From the cell containing the given text, extract its center point as (X, Y) coordinate. 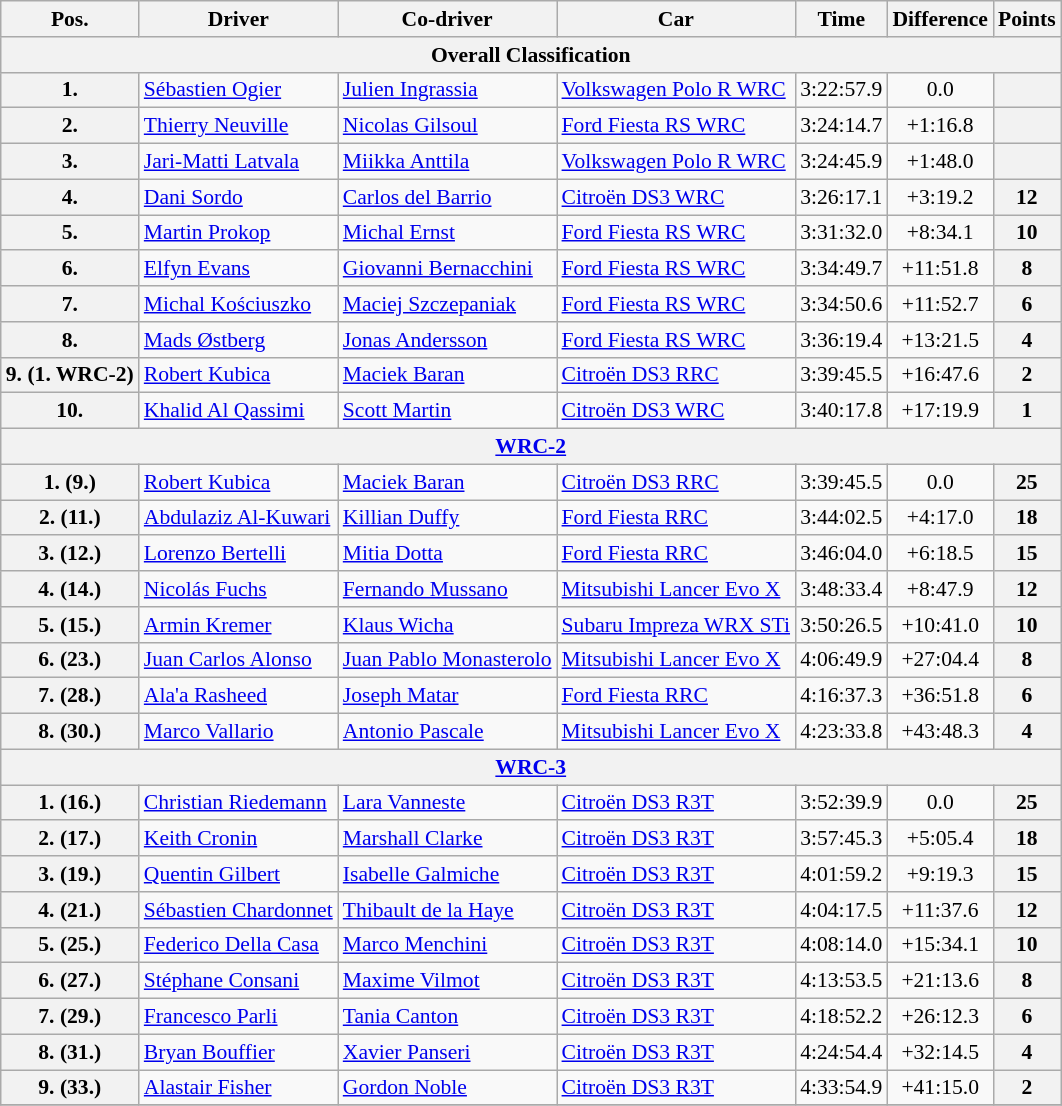
Miikka Anttila (448, 162)
3. (19.) (70, 874)
Giovanni Bernacchini (448, 269)
Carlos del Barrio (448, 197)
9. (1. WRC-2) (70, 375)
4:24:54.4 (841, 1052)
Tania Canton (448, 1017)
Keith Cronin (238, 839)
+11:51.8 (940, 269)
+4:17.0 (940, 518)
4:08:14.0 (841, 945)
+11:52.7 (940, 304)
3:24:14.7 (841, 126)
+16:47.6 (940, 375)
+21:13.6 (940, 981)
Francesco Parli (238, 1017)
Nicolás Fuchs (238, 589)
4:01:59.2 (841, 874)
Subaru Impreza WRX STi (676, 625)
5. (25.) (70, 945)
3:57:45.3 (841, 839)
+13:21.5 (940, 340)
Overall Classification (531, 55)
Abdulaziz Al-Kuwari (238, 518)
1. (70, 90)
Juan Carlos Alonso (238, 660)
+27:04.4 (940, 660)
3:24:45.9 (841, 162)
Dani Sordo (238, 197)
Klaus Wicha (448, 625)
+1:16.8 (940, 126)
1. (16.) (70, 803)
+8:47.9 (940, 589)
7. (29.) (70, 1017)
Sébastien Chardonnet (238, 910)
Mads Østberg (238, 340)
Difference (940, 19)
8. (31.) (70, 1052)
7. (28.) (70, 696)
Federico Della Casa (238, 945)
+10:41.0 (940, 625)
Lara Vanneste (448, 803)
Joseph Matar (448, 696)
Maciej Szczepaniak (448, 304)
5. (70, 233)
1 (1027, 411)
Maxime Vilmot (448, 981)
4. (14.) (70, 589)
+8:34.1 (940, 233)
Driver (238, 19)
9. (33.) (70, 1088)
4. (21.) (70, 910)
3:52:39.9 (841, 803)
Xavier Panseri (448, 1052)
3:31:32.0 (841, 233)
2. (11.) (70, 518)
3. (12.) (70, 554)
2. (70, 126)
Antonio Pascale (448, 732)
+5:05.4 (940, 839)
8. (70, 340)
Jonas Andersson (448, 340)
4:13:53.5 (841, 981)
Elfyn Evans (238, 269)
3. (70, 162)
Quentin Gilbert (238, 874)
Scott Martin (448, 411)
Marco Vallario (238, 732)
4:33:54.9 (841, 1088)
+1:48.0 (940, 162)
Points (1027, 19)
Car (676, 19)
8. (30.) (70, 732)
Marshall Clarke (448, 839)
1. (9.) (70, 482)
Mitia Dotta (448, 554)
+26:12.3 (940, 1017)
+41:15.0 (940, 1088)
Julien Ingrassia (448, 90)
+3:19.2 (940, 197)
Thierry Neuville (238, 126)
Michal Ernst (448, 233)
Martin Prokop (238, 233)
7. (70, 304)
5. (15.) (70, 625)
4:04:17.5 (841, 910)
+6:18.5 (940, 554)
4:06:49.9 (841, 660)
4:23:33.8 (841, 732)
2. (17.) (70, 839)
WRC-3 (531, 767)
6. (23.) (70, 660)
Fernando Mussano (448, 589)
Sébastien Ogier (238, 90)
Nicolas Gilsoul (448, 126)
Bryan Bouffier (238, 1052)
Jari-Matti Latvala (238, 162)
Khalid Al Qassimi (238, 411)
6. (27.) (70, 981)
3:44:02.5 (841, 518)
3:40:17.8 (841, 411)
Christian Riedemann (238, 803)
WRC-2 (531, 447)
3:26:17.1 (841, 197)
Lorenzo Bertelli (238, 554)
3:34:50.6 (841, 304)
3:36:19.4 (841, 340)
Pos. (70, 19)
3:34:49.7 (841, 269)
10. (70, 411)
+43:48.3 (940, 732)
Gordon Noble (448, 1088)
Stéphane Consani (238, 981)
Isabelle Galmiche (448, 874)
Juan Pablo Monasterolo (448, 660)
4. (70, 197)
3:48:33.4 (841, 589)
Marco Menchini (448, 945)
Ala'a Rasheed (238, 696)
+17:19.9 (940, 411)
+9:19.3 (940, 874)
3:22:57.9 (841, 90)
Alastair Fisher (238, 1088)
3:46:04.0 (841, 554)
Armin Kremer (238, 625)
Co-driver (448, 19)
Time (841, 19)
4:16:37.3 (841, 696)
+32:14.5 (940, 1052)
+36:51.8 (940, 696)
3:50:26.5 (841, 625)
+11:37.6 (940, 910)
Thibault de la Haye (448, 910)
Michal Kościuszko (238, 304)
4:18:52.2 (841, 1017)
Killian Duffy (448, 518)
6. (70, 269)
+15:34.1 (940, 945)
